Return (x, y) of the center of cell containing provided text 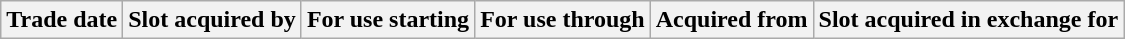
For use starting (388, 20)
Acquired from (732, 20)
For use through (563, 20)
Slot acquired by (212, 20)
Trade date (62, 20)
Slot acquired in exchange for (968, 20)
